Capture the cell that displays the provided text and extract its [x, y] central coordinate. 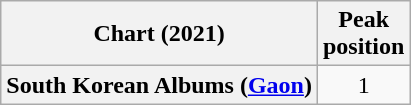
1 [363, 85]
Chart (2021) [160, 34]
Peakposition [363, 34]
South Korean Albums (Gaon) [160, 85]
